Pinpoint the cell where the given text exists, returning its (x, y) midpoint coordinate. 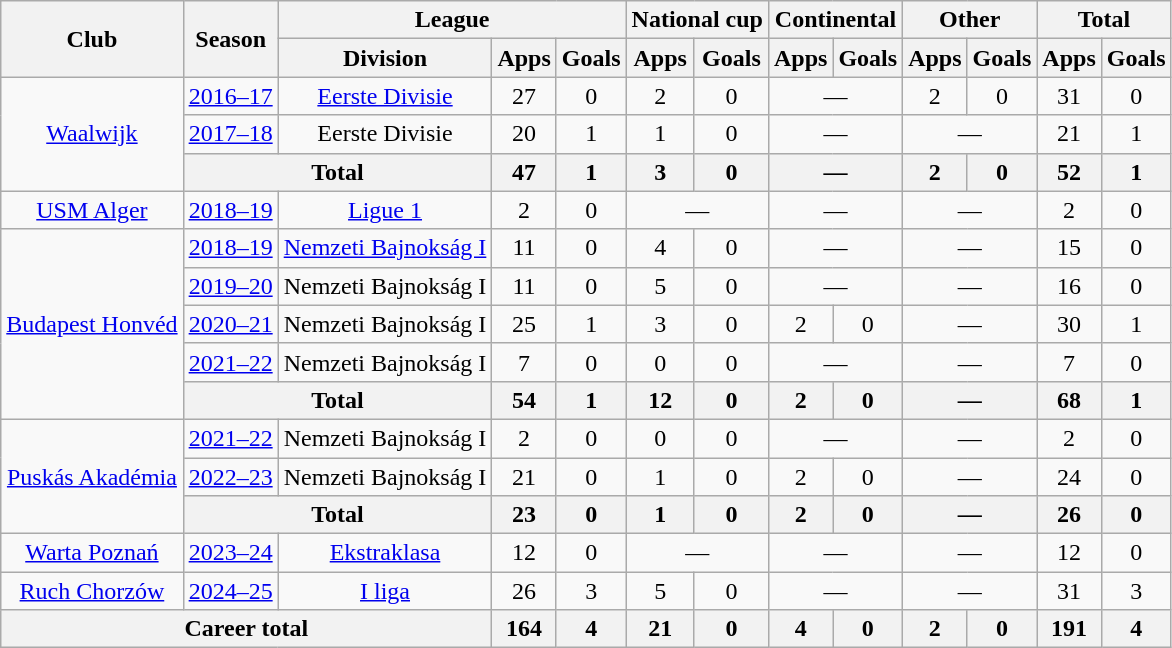
League (452, 20)
Division (385, 58)
I liga (385, 591)
Warta Poznań (92, 553)
191 (1069, 629)
Club (92, 39)
25 (524, 324)
Ruch Chorzów (92, 591)
15 (1069, 248)
2019–20 (230, 286)
20 (524, 134)
16 (1069, 286)
2020–21 (230, 324)
National cup (697, 20)
Continental (835, 20)
Career total (246, 629)
2017–18 (230, 134)
Puskás Akadémia (92, 476)
27 (524, 96)
USM Alger (92, 210)
Other (970, 20)
Ekstraklasa (385, 553)
Waalwijk (92, 134)
164 (524, 629)
2022–23 (230, 477)
68 (1069, 400)
54 (524, 400)
23 (524, 515)
47 (524, 172)
2016–17 (230, 96)
2024–25 (230, 591)
2023–24 (230, 553)
30 (1069, 324)
Season (230, 39)
24 (1069, 477)
Budapest Honvéd (92, 324)
52 (1069, 172)
Ligue 1 (385, 210)
